Identify which cell holds the provided text, then report its (X, Y) central coordinate. 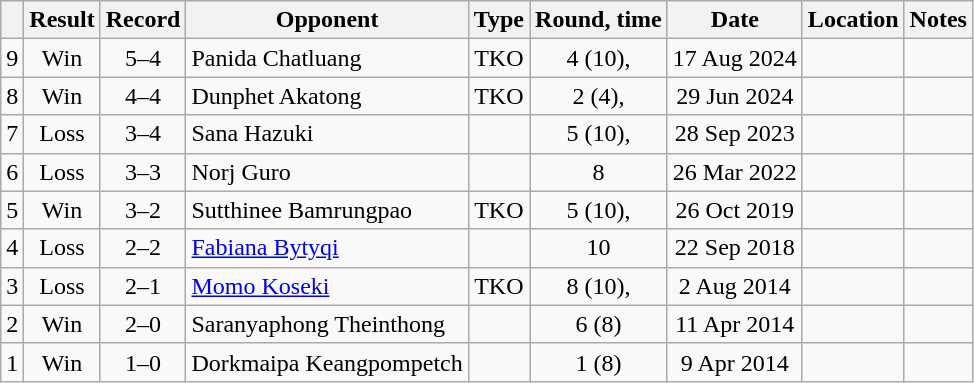
Fabiana Bytyqi (327, 248)
4 (10), (599, 58)
2–2 (143, 248)
Momo Koseki (327, 286)
1 (8) (599, 362)
3–2 (143, 210)
Round, time (599, 20)
22 Sep 2018 (734, 248)
3 (12, 286)
6 (12, 172)
Sutthinee Bamrungpao (327, 210)
3–3 (143, 172)
2–1 (143, 286)
6 (8) (599, 324)
Sana Hazuki (327, 134)
Result (62, 20)
Opponent (327, 20)
17 Aug 2024 (734, 58)
26 Oct 2019 (734, 210)
Saranyaphong Theinthong (327, 324)
4 (12, 248)
Type (498, 20)
Dunphet Akatong (327, 96)
Norj Guro (327, 172)
26 Mar 2022 (734, 172)
9 Apr 2014 (734, 362)
7 (12, 134)
11 Apr 2014 (734, 324)
10 (599, 248)
Panida Chatluang (327, 58)
2 Aug 2014 (734, 286)
Date (734, 20)
4–4 (143, 96)
29 Jun 2024 (734, 96)
2 (12, 324)
Notes (938, 20)
3–4 (143, 134)
Record (143, 20)
5–4 (143, 58)
8 (10), (599, 286)
28 Sep 2023 (734, 134)
1–0 (143, 362)
1 (12, 362)
2–0 (143, 324)
Location (853, 20)
9 (12, 58)
Dorkmaipa Keangpompetch (327, 362)
2 (4), (599, 96)
5 (12, 210)
